Return the [X, Y] coordinate for the center point of the cell that contains the specified text.  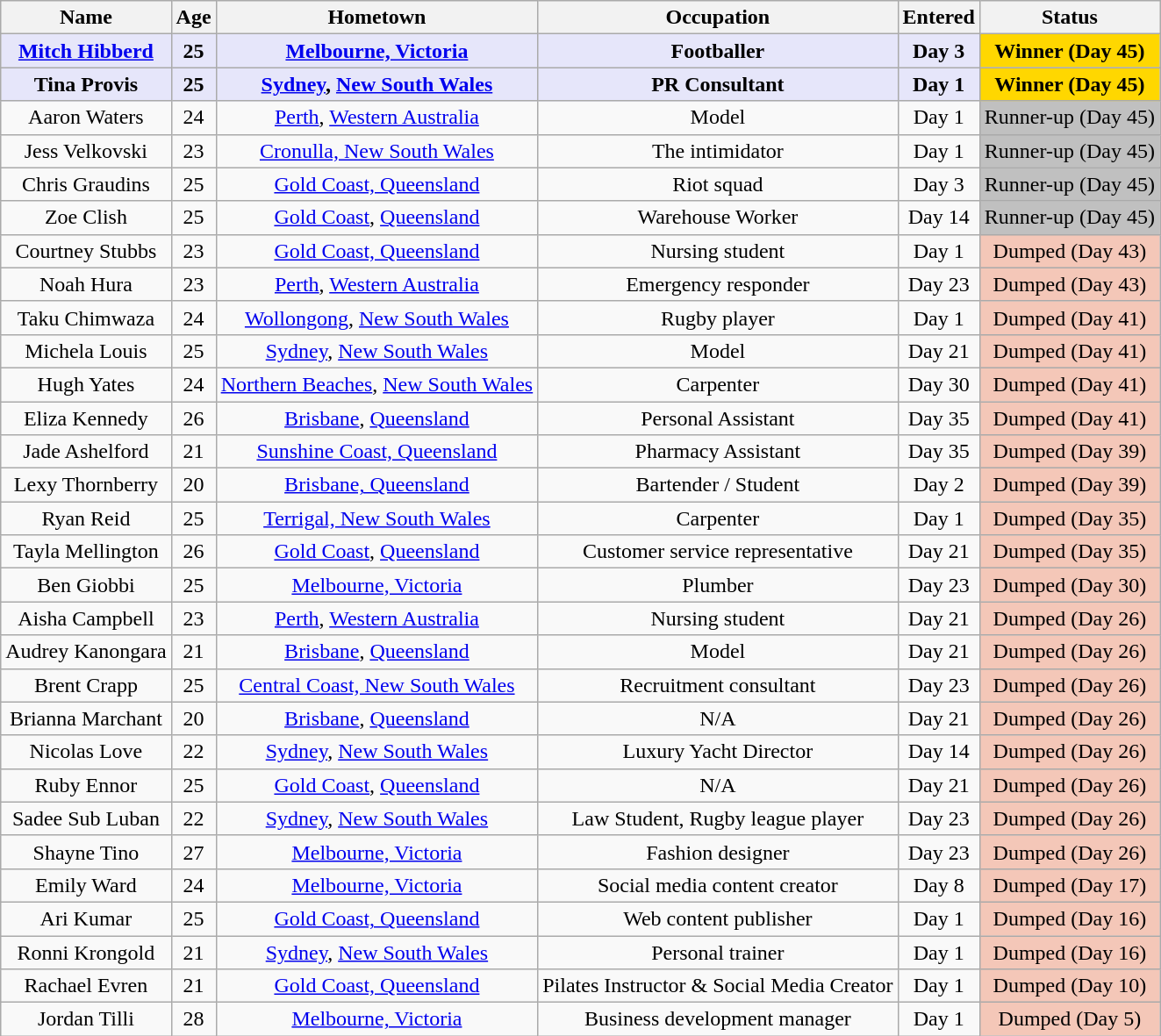
Luxury Yacht Director [718, 752]
Pilates Instructor & Social Media Creator [718, 986]
Jordan Tilli [86, 1019]
Dumped (Day 10) [1069, 986]
Courtney Stubbs [86, 251]
Hometown [377, 18]
Day 8 [939, 885]
Michela Louis [86, 351]
Entered [939, 18]
Northern Beaches, New South Wales [377, 384]
Wollongong, New South Wales [377, 318]
Customer service representative [718, 552]
Jess Velkovski [86, 151]
Riot squad [718, 184]
Sunshine Coast, Queensland [377, 452]
Occupation [718, 18]
Tayla Mellington [86, 552]
Nicolas Love [86, 752]
28 [193, 1019]
Ruby Ennor [86, 785]
27 [193, 852]
Sadee Sub Luban [86, 818]
Terrigal, New South Wales [377, 518]
Warehouse Worker [718, 218]
Eliza Kennedy [86, 418]
Brent Crapp [86, 685]
Aaron Waters [86, 118]
Brianna Marchant [86, 718]
Jade Ashelford [86, 452]
Dumped (Day 30) [1069, 585]
Personal Assistant [718, 418]
Business development manager [718, 1019]
Noah Hura [86, 284]
Hugh Yates [86, 384]
Chris Graudins [86, 184]
Recruitment consultant [718, 685]
Dumped (Day 17) [1069, 885]
Bartender / Student [718, 485]
Day 30 [939, 384]
Web content publisher [718, 918]
Status [1069, 18]
Mitch Hibberd [86, 51]
Pharmacy Assistant [718, 452]
Audrey Kanongara [86, 652]
Cronulla, New South Wales [377, 151]
Shayne Tino [86, 852]
Personal trainer [718, 952]
Ari Kumar [86, 918]
Central Coast, New South Wales [377, 685]
Dumped (Day 5) [1069, 1019]
Tina Provis [86, 84]
Lexy Thornberry [86, 485]
Emergency responder [718, 284]
Fashion designer [718, 852]
Taku Chimwaza [86, 318]
PR Consultant [718, 84]
Plumber [718, 585]
Emily Ward [86, 885]
Rugby player [718, 318]
Social media content creator [718, 885]
Age [193, 18]
Ben Giobbi [86, 585]
Ryan Reid [86, 518]
Footballer [718, 51]
Law Student, Rugby league player [718, 818]
Ronni Krongold [86, 952]
Aisha Campbell [86, 618]
The intimidator [718, 151]
Zoe Clish [86, 218]
Rachael Evren [86, 986]
Name [86, 18]
Day 2 [939, 485]
